Return the [x, y] coordinate for the center point of the cell that contains the specified text.  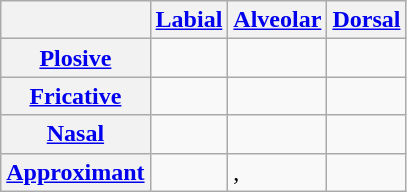
Fricative [76, 96]
Plosive [76, 58]
Approximant [76, 172]
Labial [189, 20]
Alveolar [278, 20]
Dorsal [366, 20]
, [278, 172]
Nasal [76, 134]
